Output the (x, y) coordinate of the center of the cell containing the given text.  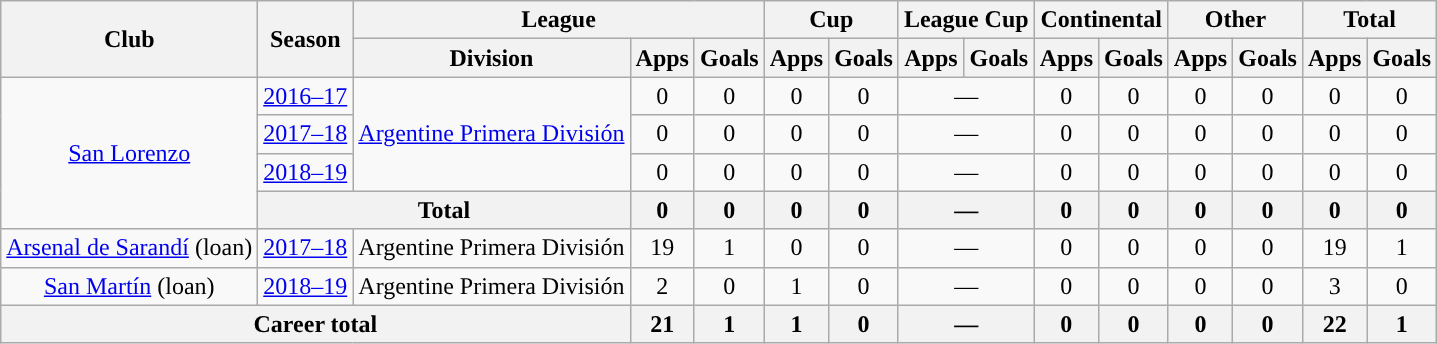
San Martín (loan) (130, 286)
Division (492, 58)
Career total (316, 324)
Continental (1101, 20)
Club (130, 39)
League Cup (966, 20)
Cup (831, 20)
2016–17 (306, 96)
Other (1235, 20)
League (558, 20)
Arsenal de Sarandí (loan) (130, 248)
San Lorenzo (130, 153)
2 (662, 286)
Season (306, 39)
3 (1334, 286)
22 (1334, 324)
21 (662, 324)
